Determine the [x, y] coordinate at the center of the cell enclosing the given text.  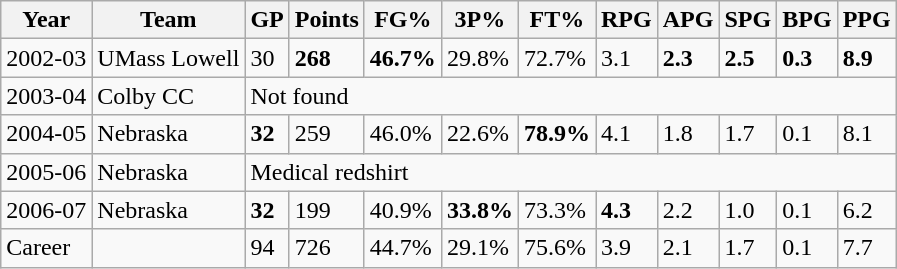
BPG [807, 20]
3.9 [627, 248]
UMass Lowell [168, 58]
22.6% [480, 134]
94 [267, 248]
8.1 [866, 134]
6.2 [866, 210]
259 [326, 134]
2.2 [688, 210]
Year [46, 20]
2003-04 [46, 96]
2.3 [688, 58]
268 [326, 58]
PPG [866, 20]
199 [326, 210]
2002-03 [46, 58]
0.3 [807, 58]
1.0 [748, 210]
2.1 [688, 248]
Not found [570, 96]
75.6% [556, 248]
2006-07 [46, 210]
1.8 [688, 134]
RPG [627, 20]
APG [688, 20]
33.8% [480, 210]
46.7% [402, 58]
72.7% [556, 58]
44.7% [402, 248]
7.7 [866, 248]
2005-06 [46, 172]
2004-05 [46, 134]
4.1 [627, 134]
8.9 [866, 58]
Medical redshirt [570, 172]
29.8% [480, 58]
GP [267, 20]
73.3% [556, 210]
46.0% [402, 134]
SPG [748, 20]
Team [168, 20]
30 [267, 58]
3.1 [627, 58]
FG% [402, 20]
FT% [556, 20]
3P% [480, 20]
Colby CC [168, 96]
4.3 [627, 210]
2.5 [748, 58]
78.9% [556, 134]
29.1% [480, 248]
40.9% [402, 210]
Points [326, 20]
726 [326, 248]
Career [46, 248]
